Search for the cell housing the specified text and yield its (X, Y) center coordinate. 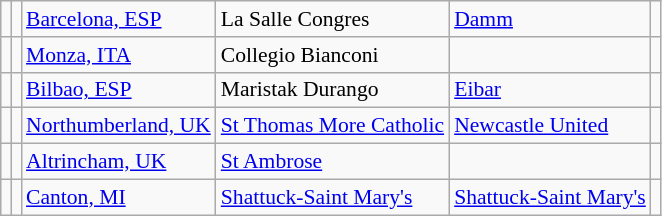
Bilbao, ESP (118, 90)
Maristak Durango (332, 90)
St Ambrose (332, 162)
La Salle Congres (332, 19)
St Thomas More Catholic (332, 126)
Canton, MI (118, 197)
Barcelona, ESP (118, 19)
Monza, ITA (118, 55)
Newcastle United (550, 126)
Northumberland, UK (118, 126)
Eibar (550, 90)
Altrincham, UK (118, 162)
Collegio Bianconi (332, 55)
Damm (550, 19)
